For the text-containing cell, return its midpoint in [x, y] coordinate format. 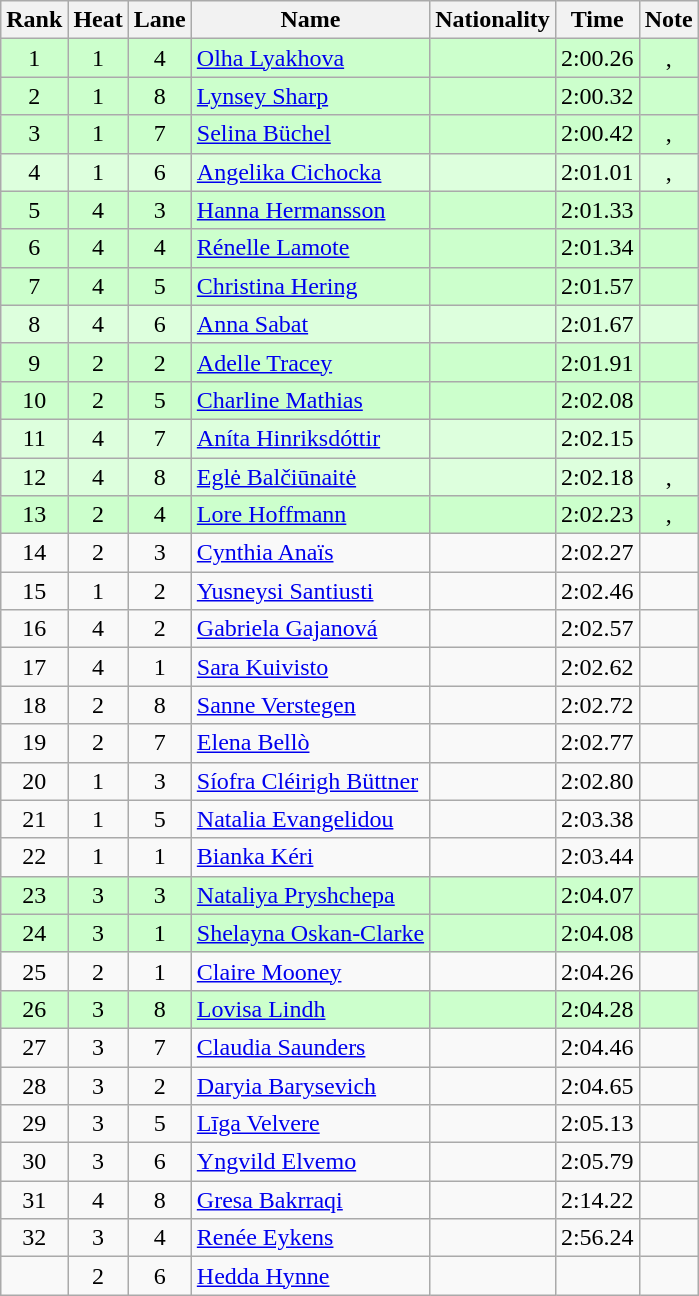
Yusneysi Santiusti [310, 591]
2:05.13 [597, 1124]
2:02.08 [597, 400]
Hanna Hermansson [310, 210]
18 [34, 705]
Lynsey Sharp [310, 96]
2:04.28 [597, 1009]
Sara Kuivisto [310, 667]
2:01.34 [597, 248]
15 [34, 591]
30 [34, 1162]
27 [34, 1047]
2:01.33 [597, 210]
2:04.46 [597, 1047]
23 [34, 895]
2:02.77 [597, 743]
10 [34, 400]
Síofra Cléirigh Büttner [310, 781]
Elena Bellò [310, 743]
Olha Lyakhova [310, 58]
Hedda Hynne [310, 1276]
2:02.15 [597, 438]
Heat [98, 20]
2:02.62 [597, 667]
21 [34, 819]
Selina Büchel [310, 134]
Cynthia Anaïs [310, 553]
Angelika Cichocka [310, 172]
2:14.22 [597, 1200]
28 [34, 1085]
2:56.24 [597, 1238]
25 [34, 971]
2:03.44 [597, 857]
26 [34, 1009]
Rénelle Lamote [310, 248]
Daryia Barysevich [310, 1085]
Note [668, 20]
Nationality [493, 20]
2:02.72 [597, 705]
12 [34, 477]
Yngvild Elvemo [310, 1162]
Sanne Verstegen [310, 705]
Charline Mathias [310, 400]
2:00.32 [597, 96]
2:02.57 [597, 629]
14 [34, 553]
29 [34, 1124]
Claire Mooney [310, 971]
Līga Velvere [310, 1124]
22 [34, 857]
24 [34, 933]
Name [310, 20]
2:02.18 [597, 477]
2:04.07 [597, 895]
Anna Sabat [310, 324]
Rank [34, 20]
19 [34, 743]
2:00.26 [597, 58]
11 [34, 438]
2:02.23 [597, 515]
16 [34, 629]
2:02.46 [597, 591]
Aníta Hinriksdóttir [310, 438]
Lane [160, 20]
17 [34, 667]
Christina Hering [310, 286]
Nataliya Pryshchepa [310, 895]
Gresa Bakrraqi [310, 1200]
Renée Eykens [310, 1238]
2:04.08 [597, 933]
2:03.38 [597, 819]
31 [34, 1200]
2:02.27 [597, 553]
Shelayna Oskan-Clarke [310, 933]
Bianka Kéri [310, 857]
2:04.65 [597, 1085]
2:01.67 [597, 324]
9 [34, 362]
2:01.01 [597, 172]
Eglė Balčiūnaitė [310, 477]
Adelle Tracey [310, 362]
32 [34, 1238]
2:02.80 [597, 781]
2:04.26 [597, 971]
Claudia Saunders [310, 1047]
2:05.79 [597, 1162]
2:01.91 [597, 362]
13 [34, 515]
Lovisa Lindh [310, 1009]
Natalia Evangelidou [310, 819]
Lore Hoffmann [310, 515]
2:01.57 [597, 286]
Gabriela Gajanová [310, 629]
Time [597, 20]
2:00.42 [597, 134]
20 [34, 781]
